Output the [x, y] coordinate of the center of the cell containing the given text.  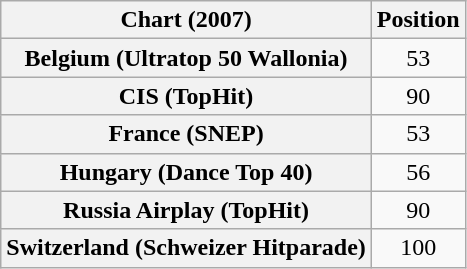
Chart (2007) [186, 20]
Russia Airplay (TopHit) [186, 210]
Belgium (Ultratop 50 Wallonia) [186, 58]
CIS (TopHit) [186, 96]
Position [418, 20]
Hungary (Dance Top 40) [186, 172]
Switzerland (Schweizer Hitparade) [186, 248]
France (SNEP) [186, 134]
100 [418, 248]
56 [418, 172]
